Locate the cell with the specified text and output its [x, y] center coordinate. 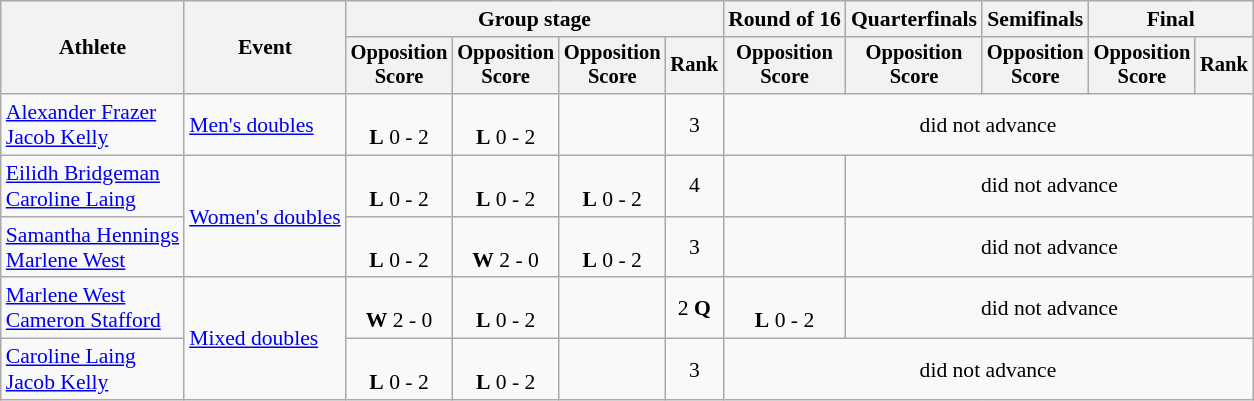
Event [265, 48]
Group stage [534, 19]
Final [1171, 19]
Men's doubles [265, 124]
Eilidh BridgemanCaroline Laing [92, 186]
Marlene WestCameron Stafford [92, 308]
Quarterfinals [914, 19]
Athlete [92, 48]
Caroline LaingJacob Kelly [92, 370]
2 Q [695, 308]
Samantha HenningsMarlene West [92, 248]
4 [695, 186]
Semifinals [1036, 19]
Round of 16 [784, 19]
Mixed doubles [265, 339]
Alexander FrazerJacob Kelly [92, 124]
Women's doubles [265, 217]
